Locate the cell with the specified text and output its [X, Y] center coordinate. 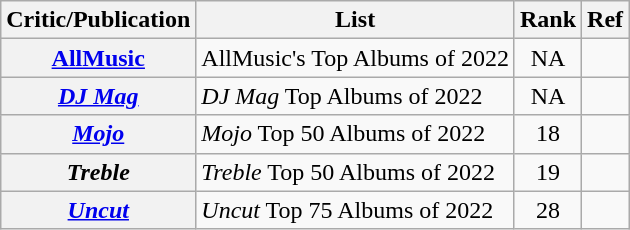
Uncut Top 75 Albums of 2022 [356, 210]
Treble [98, 172]
19 [548, 172]
Mojo Top 50 Albums of 2022 [356, 134]
18 [548, 134]
DJ Mag [98, 96]
Uncut [98, 210]
DJ Mag Top Albums of 2022 [356, 96]
AllMusic [98, 58]
Rank [548, 20]
Critic/Publication [98, 20]
AllMusic's Top Albums of 2022 [356, 58]
Mojo [98, 134]
Ref [606, 20]
28 [548, 210]
List [356, 20]
Treble Top 50 Albums of 2022 [356, 172]
